From the cell containing the given text, extract its center point as (X, Y) coordinate. 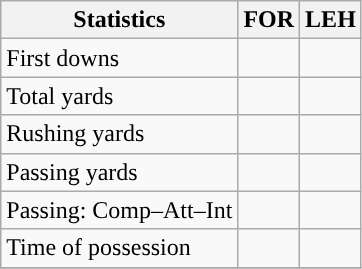
LEH (331, 20)
Statistics (120, 20)
Time of possession (120, 248)
FOR (269, 20)
Passing: Comp–Att–Int (120, 210)
Passing yards (120, 172)
First downs (120, 58)
Total yards (120, 96)
Rushing yards (120, 134)
